Extract the [x, y] coordinate from the center of the cell holding the provided text.  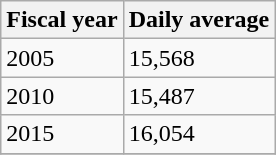
2005 [62, 58]
Fiscal year [62, 20]
Daily average [199, 20]
15,568 [199, 58]
15,487 [199, 96]
2015 [62, 134]
16,054 [199, 134]
2010 [62, 96]
